Output the (x, y) coordinate of the center of the cell containing the given text.  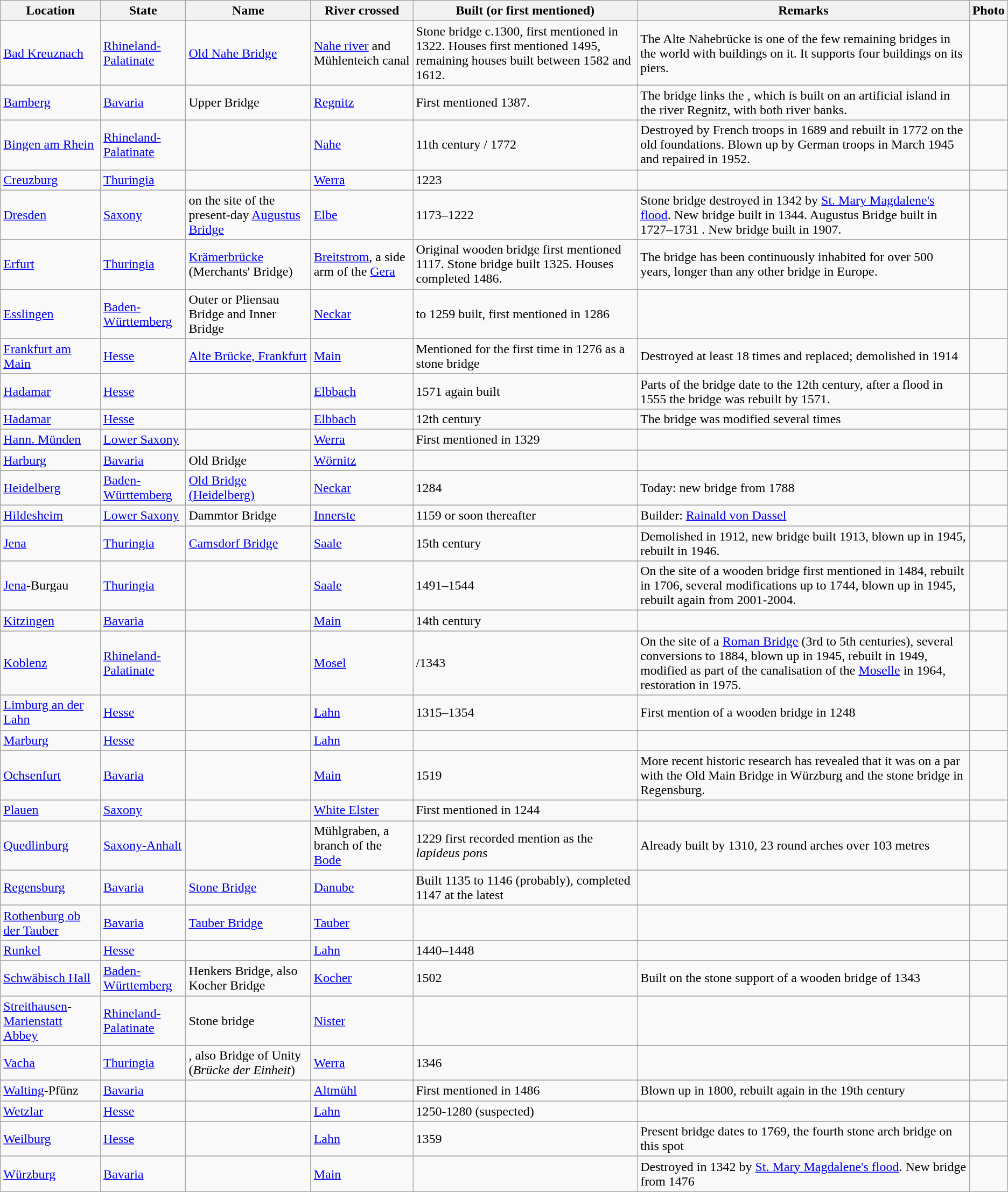
11th century / 1772 (526, 145)
Jena (51, 544)
The bridge was modified several times (803, 419)
Dresden (51, 215)
Streithausen-Marienstatt Abbey (51, 1021)
First mentioned in 1244 (526, 810)
Name (248, 11)
Regnitz (362, 102)
1173–1222 (526, 215)
/1343 (526, 663)
Location (51, 11)
Builder: Rainald von Dassel (803, 516)
1315–1354 (526, 713)
Wörnitz (362, 460)
, also Bridge of Unity (Brücke der Einheit) (248, 1063)
Demolished in 1912, new bridge built 1913, blown up in 1945, rebuilt in 1946. (803, 544)
More recent historic research has revealed that it was on a par with the Old Main Bridge in Würzburg and the stone bridge in Regensburg. (803, 775)
River crossed (362, 11)
Already built by 1310, 23 round arches over 103 metres (803, 845)
First mentioned in 1486 (526, 1091)
Mosel (362, 663)
Mühlgraben, a branch of the Bode (362, 845)
Old Bridge (248, 460)
Built on the stone support of a wooden bridge of 1343 (803, 978)
Nister (362, 1021)
14th century (526, 621)
Kocher (362, 978)
Blown up in 1800, rebuilt again in the 19th century (803, 1091)
Saxony-Anhalt (143, 845)
Harburg (51, 460)
Tauber (362, 923)
Remarks (803, 11)
1491–1544 (526, 586)
Würzburg (51, 1174)
Innerste (362, 516)
Nahe river and Mühlenteich canal (362, 53)
Wetzlar (51, 1111)
Jena-Burgau (51, 586)
Esslingen (51, 314)
Present bridge dates to 1769, the fourth stone arch bridge on this spot (803, 1139)
Photo (989, 11)
Regensburg (51, 887)
Koblenz (51, 663)
Camsdorf Bridge (248, 544)
Upper Bridge (248, 102)
Stone bridge (248, 1021)
Bad Kreuznach (51, 53)
1346 (526, 1063)
Built 1135 to 1146 (probably), completed 1147 at the latest (526, 887)
Built (or first mentioned) (526, 11)
on the site of the present-day Augustus Bridge (248, 215)
1440–1448 (526, 950)
Danube (362, 887)
12th century (526, 419)
1571 again built (526, 391)
1159 or soon thereafter (526, 516)
Original wooden bridge first mentioned 1117. Stone bridge built 1325. Houses completed 1486. (526, 264)
The bridge has been continuously inhabited for over 500 years, longer than any other bridge in Europe. (803, 264)
Parts of the bridge date to the 12th century, after a flood in 1555 the bridge was rebuilt by 1571. (803, 391)
1250-1280 (suspected) (526, 1111)
Stone bridge c.1300, first mentioned in 1322. Houses first mentioned 1495, remaining houses built between 1582 and 1612. (526, 53)
Old Bridge (Heidelberg) (248, 488)
1359 (526, 1139)
to 1259 built, first mentioned in 1286 (526, 314)
Dammtor Bridge (248, 516)
Altmühl (362, 1091)
Creuzburg (51, 180)
First mentioned 1387. (526, 102)
Mentioned for the first time in 1276 as a stone bridge (526, 356)
Rothenburg ob der Tauber (51, 923)
Erfurt (51, 264)
Alte Brücke, Frankfurt (248, 356)
The bridge links the , which is built on an artificial island in the river Regnitz, with both river banks. (803, 102)
Weilburg (51, 1139)
Walting-Pfünz (51, 1091)
Old Nahe Bridge (248, 53)
Destroyed by French troops in 1689 and rebuilt in 1772 on the old foundations. Blown up by German troops in March 1945 and repaired in 1952. (803, 145)
Limburg an der Lahn (51, 713)
Bamberg (51, 102)
Plauen (51, 810)
Vacha (51, 1063)
1284 (526, 488)
Heidelberg (51, 488)
Frankfurt am Main (51, 356)
Outer or Pliensau Bridge and Inner Bridge (248, 314)
15th century (526, 544)
Breitstrom, a side arm of the Gera (362, 264)
Marburg (51, 740)
Krämerbrücke (Merchants' Bridge) (248, 264)
1502 (526, 978)
1519 (526, 775)
The Alte Nahebrücke is one of the few remaining bridges in the world with buildings on it. It supports four buildings on its piers. (803, 53)
Tauber Bridge (248, 923)
First mentioned in 1329 (526, 439)
Quedlinburg (51, 845)
Destroyed at least 18 times and replaced; demolished in 1914 (803, 356)
Bingen am Rhein (51, 145)
1229 first recorded mention as the lapideus pons (526, 845)
Hildesheim (51, 516)
First mention of a wooden bridge in 1248 (803, 713)
Runkel (51, 950)
Henkers Bridge, also Kocher Bridge (248, 978)
Kitzingen (51, 621)
Destroyed in 1342 by St. Mary Magdalene's flood. New bridge from 1476 (803, 1174)
Schwäbisch Hall (51, 978)
Hann. Münden (51, 439)
State (143, 11)
Today: new bridge from 1788 (803, 488)
1223 (526, 180)
Ochsenfurt (51, 775)
Elbe (362, 215)
Nahe (362, 145)
Stone Bridge (248, 887)
White Elster (362, 810)
